Locate the cell with the specified text and output its [X, Y] center coordinate. 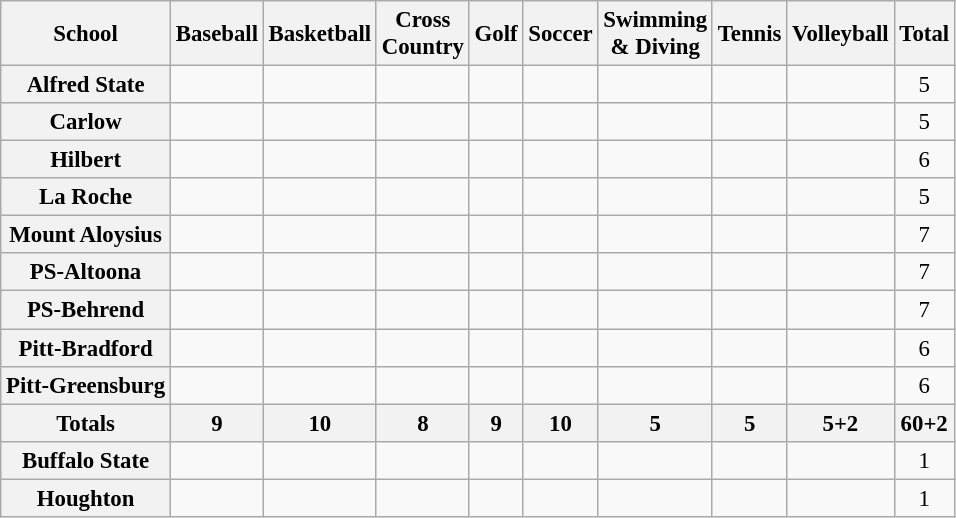
Total [924, 34]
Pitt-Bradford [86, 348]
Buffalo State [86, 460]
Tennis [749, 34]
CrossCountry [422, 34]
Basketball [320, 34]
Pitt-Greensburg [86, 385]
Swimming& Diving [655, 34]
Hilbert [86, 160]
School [86, 34]
Volleyball [840, 34]
5+2 [840, 423]
Houghton [86, 498]
Soccer [560, 34]
PS-Altoona [86, 273]
Carlow [86, 122]
PS-Behrend [86, 310]
Alfred State [86, 85]
Totals [86, 423]
8 [422, 423]
Baseball [216, 34]
Golf [496, 34]
Mount Aloysius [86, 235]
60+2 [924, 423]
La Roche [86, 197]
